Detect which cell encompasses the target text, then output its (x, y) center coordinate. 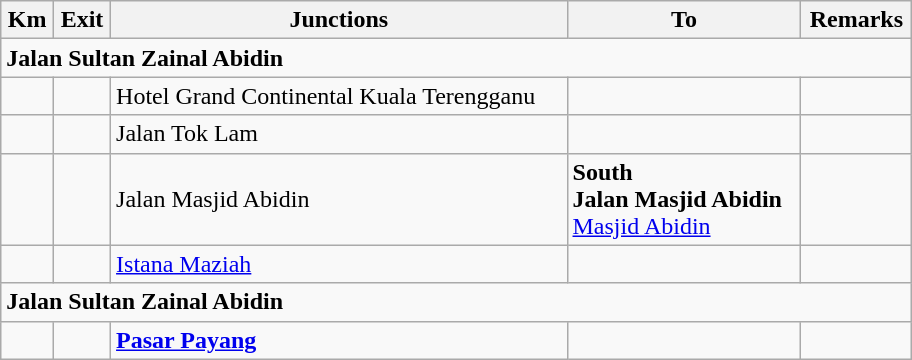
Remarks (856, 20)
Jalan Masjid Abidin (339, 199)
Istana Maziah (339, 264)
Jalan Tok Lam (339, 134)
To (684, 20)
Hotel Grand Continental Kuala Terengganu (339, 96)
SouthJalan Masjid AbidinMasjid Abidin (684, 199)
Junctions (339, 20)
Km (28, 20)
Pasar Payang (339, 340)
Exit (82, 20)
